Extract the (x, y) coordinate from the center of the cell holding the provided text.  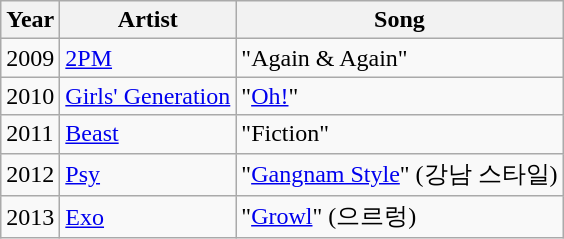
Psy (148, 174)
Beast (148, 134)
Year (30, 20)
Artist (148, 20)
2012 (30, 174)
2009 (30, 58)
"Fiction" (400, 134)
"Growl" (으르렁) (400, 218)
Song (400, 20)
2PM (148, 58)
2013 (30, 218)
Exo (148, 218)
"Oh!" (400, 96)
Girls' Generation (148, 96)
"Gangnam Style" (강남 스타일) (400, 174)
2010 (30, 96)
"Again & Again" (400, 58)
2011 (30, 134)
